For the text-containing cell, return its midpoint in (X, Y) coordinate format. 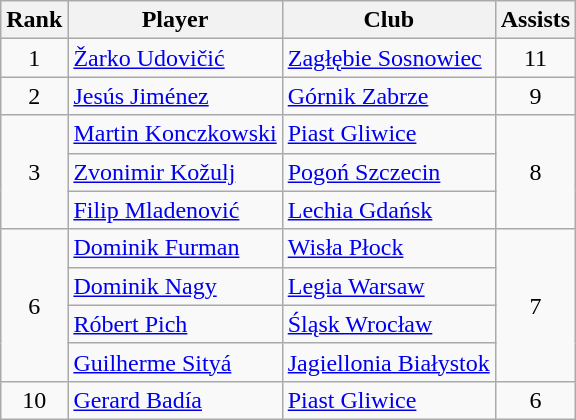
2 (34, 96)
Gerard Badía (175, 400)
Jesús Jiménez (175, 96)
Legia Warsaw (388, 286)
Guilherme Sityá (175, 362)
Dominik Nagy (175, 286)
Róbert Pich (175, 324)
Filip Mladenović (175, 210)
Wisła Płock (388, 248)
Zvonimir Kožulj (175, 172)
8 (535, 172)
Žarko Udovičić (175, 58)
Assists (535, 20)
Club (388, 20)
11 (535, 58)
Pogoń Szczecin (388, 172)
Śląsk Wrocław (388, 324)
10 (34, 400)
Dominik Furman (175, 248)
Rank (34, 20)
Jagiellonia Białystok (388, 362)
1 (34, 58)
Lechia Gdańsk (388, 210)
Player (175, 20)
Zagłębie Sosnowiec (388, 58)
3 (34, 172)
7 (535, 305)
Górnik Zabrze (388, 96)
9 (535, 96)
Martin Konczkowski (175, 134)
